For the text-containing cell, return its midpoint in (x, y) coordinate format. 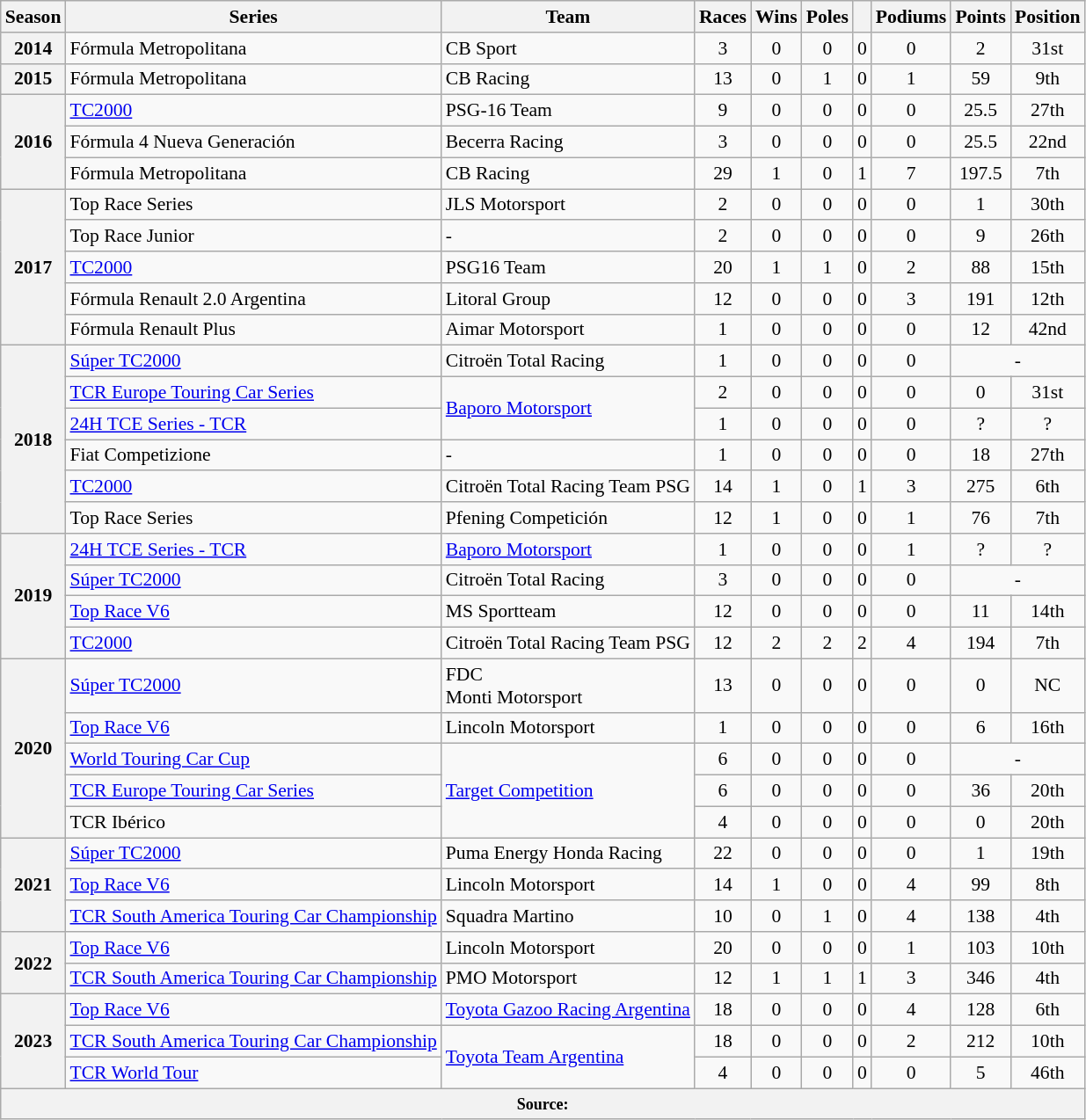
Wins (776, 17)
Fórmula Renault 2.0 Argentina (253, 299)
Fiat Competizione (253, 455)
36 (980, 791)
PSG16 Team (568, 267)
99 (980, 885)
5 (980, 1073)
22nd (1047, 142)
MS Sportteam (568, 612)
Series (253, 17)
59 (980, 79)
JLS Motorsport (568, 205)
2018 (33, 440)
Team (568, 17)
14th (1047, 612)
Races (723, 17)
Fórmula Renault Plus (253, 330)
16th (1047, 728)
11 (980, 612)
Position (1047, 17)
Fórmula 4 Nueva Generación (253, 142)
12th (1047, 299)
Becerra Racing (568, 142)
10 (723, 916)
29 (723, 173)
NC (1047, 686)
Points (980, 17)
Source: (543, 1104)
15th (1047, 267)
Toyota Gazoo Racing Argentina (568, 1010)
Season (33, 17)
7 (911, 173)
Squadra Martino (568, 916)
TCR Ibérico (253, 822)
TCR World Tour (253, 1073)
Top Race Junior (253, 236)
191 (980, 299)
194 (980, 644)
2021 (33, 884)
8th (1047, 885)
103 (980, 948)
Poles (827, 17)
Aimar Motorsport (568, 330)
PMO Motorsport (568, 978)
22 (723, 854)
346 (980, 978)
128 (980, 1010)
2022 (33, 964)
76 (980, 518)
2014 (33, 48)
46th (1047, 1073)
2023 (33, 1041)
Litoral Group (568, 299)
CB Sport (568, 48)
212 (980, 1042)
Puma Energy Honda Racing (568, 854)
Pfening Competición (568, 518)
Target Competition (568, 791)
2019 (33, 596)
275 (980, 487)
2015 (33, 79)
42nd (1047, 330)
19th (1047, 854)
138 (980, 916)
197.5 (980, 173)
26th (1047, 236)
PSG-16 Team (568, 111)
30th (1047, 205)
FDCMonti Motorsport (568, 686)
World Touring Car Cup (253, 760)
88 (980, 267)
2017 (33, 267)
Podiums (911, 17)
2016 (33, 142)
Toyota Team Argentina (568, 1057)
9th (1047, 79)
2020 (33, 748)
